Return the (x, y) coordinate for the center point of the cell that contains the specified text.  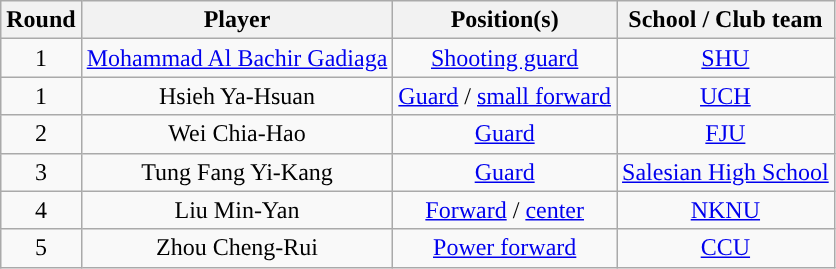
School / Club team (726, 20)
Wei Chia-Hao (237, 134)
Liu Min-Yan (237, 210)
FJU (726, 134)
Hsieh Ya-Hsuan (237, 96)
2 (41, 134)
Player (237, 20)
Shooting guard (505, 58)
5 (41, 248)
Guard / small forward (505, 96)
Forward / center (505, 210)
SHU (726, 58)
Position(s) (505, 20)
NKNU (726, 210)
3 (41, 172)
CCU (726, 248)
UCH (726, 96)
Round (41, 20)
Zhou Cheng-Rui (237, 248)
4 (41, 210)
Mohammad Al Bachir Gadiaga (237, 58)
Salesian High School (726, 172)
Tung Fang Yi-Kang (237, 172)
Power forward (505, 248)
